From the cell containing the given text, extract its center point as [x, y] coordinate. 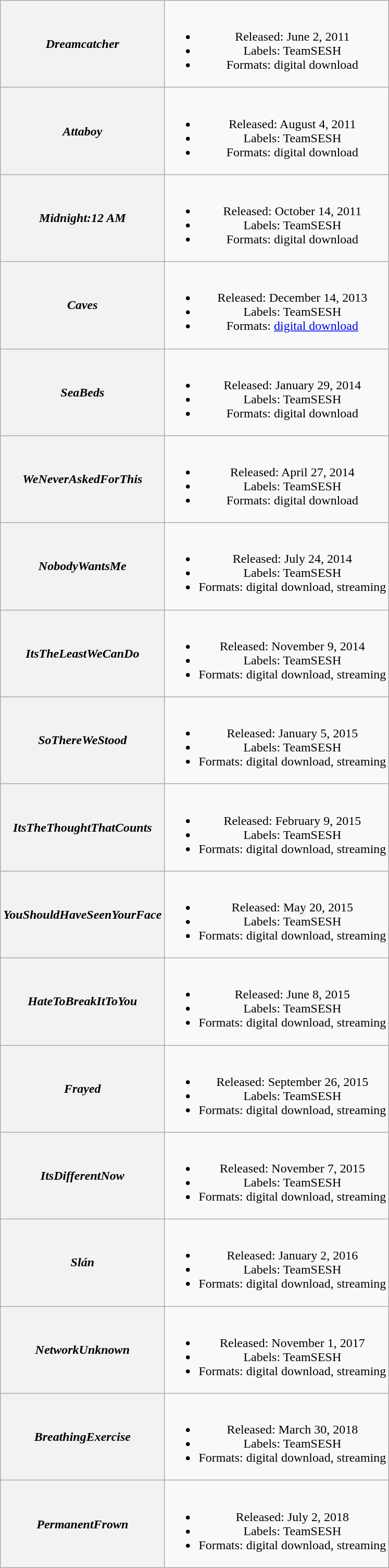
Released: February 9, 2015Labels: TeamSESHFormats: digital download, streaming [277, 828]
Frayed [82, 1089]
Midnight:12 AM [82, 218]
Released: May 20, 2015Labels: TeamSESHFormats: digital download, streaming [277, 914]
BreathingExercise [82, 1437]
NetworkUnknown [82, 1350]
Caves [82, 305]
HateToBreakItToYou [82, 1002]
Released: January 2, 2016Labels: TeamSESHFormats: digital download, streaming [277, 1263]
Released: December 14, 2013Labels: TeamSESHFormats: digital download [277, 305]
Released: April 27, 2014Labels: TeamSESHFormats: digital download [277, 479]
ItsTheThoughtThatCounts [82, 828]
Released: November 1, 2017Labels: TeamSESHFormats: digital download, streaming [277, 1350]
Released: October 14, 2011Labels: TeamSESHFormats: digital download [277, 218]
Released: November 9, 2014Labels: TeamSESHFormats: digital download, streaming [277, 653]
YouShouldHaveSeenYourFace [82, 914]
Dreamcatcher [82, 44]
Released: January 5, 2015Labels: TeamSESHFormats: digital download, streaming [277, 740]
Released: June 2, 2011Labels: TeamSESHFormats: digital download [277, 44]
Released: July 24, 2014Labels: TeamSESHFormats: digital download, streaming [277, 566]
Released: August 4, 2011Labels: TeamSESHFormats: digital download [277, 131]
Released: March 30, 2018Labels: TeamSESHFormats: digital download, streaming [277, 1437]
Released: June 8, 2015Labels: TeamSESHFormats: digital download, streaming [277, 1002]
Released: September 26, 2015Labels: TeamSESHFormats: digital download, streaming [277, 1089]
ItsTheLeastWeCanDo [82, 653]
Released: January 29, 2014Labels: TeamSESHFormats: digital download [277, 392]
WeNeverAskedForThis [82, 479]
SeaBeds [82, 392]
PermanentFrown [82, 1524]
NobodyWantsMe [82, 566]
SoThereWeStood [82, 740]
Released: July 2, 2018Labels: TeamSESHFormats: digital download, streaming [277, 1524]
Released: November 7, 2015Labels: TeamSESHFormats: digital download, streaming [277, 1176]
Slán [82, 1263]
Attaboy [82, 131]
ItsDifferentNow [82, 1176]
